Return (X, Y) of the center of cell containing provided text 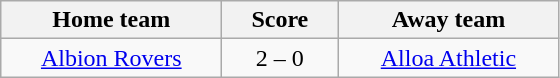
2 – 0 (280, 58)
Albion Rovers (112, 58)
Alloa Athletic (448, 58)
Away team (448, 20)
Home team (112, 20)
Score (280, 20)
